Extract the (x, y) coordinate from the center of the cell holding the provided text.  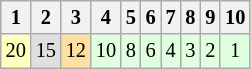
15 (46, 51)
5 (131, 17)
9 (210, 17)
12 (76, 51)
7 (171, 17)
20 (16, 51)
